Extract the (x, y) coordinate from the center of the cell holding the provided text.  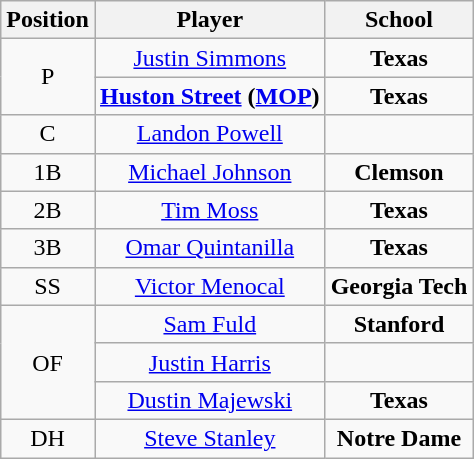
Notre Dame (399, 438)
Player (210, 20)
Dustin Majewski (210, 400)
Michael Johnson (210, 172)
Position (48, 20)
OF (48, 362)
Georgia Tech (399, 286)
Clemson (399, 172)
1B (48, 172)
3B (48, 248)
Huston Street (MOP) (210, 96)
Victor Menocal (210, 286)
Steve Stanley (210, 438)
School (399, 20)
Omar Quintanilla (210, 248)
2B (48, 210)
C (48, 134)
Justin Simmons (210, 58)
Tim Moss (210, 210)
DH (48, 438)
Landon Powell (210, 134)
Stanford (399, 324)
Justin Harris (210, 362)
P (48, 77)
SS (48, 286)
Sam Fuld (210, 324)
